Return the [x, y] coordinate for the center point of the cell that contains the specified text.  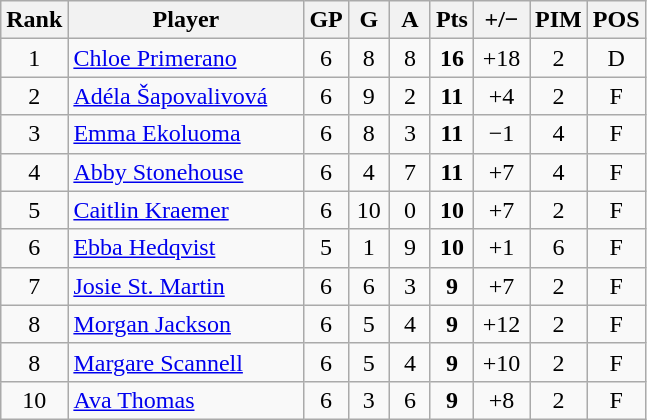
Margare Scannell [186, 362]
GP [326, 20]
+4 [501, 96]
PIM [559, 20]
+12 [501, 324]
0 [410, 210]
Caitlin Kraemer [186, 210]
Rank [34, 20]
G [368, 20]
Pts [452, 20]
POS [616, 20]
Ava Thomas [186, 400]
A [410, 20]
+1 [501, 248]
Adéla Šapovalivová [186, 96]
D [616, 58]
+10 [501, 362]
+8 [501, 400]
+/− [501, 20]
+18 [501, 58]
Ebba Hedqvist [186, 248]
Morgan Jackson [186, 324]
Chloe Primerano [186, 58]
Emma Ekoluoma [186, 134]
Josie St. Martin [186, 286]
Abby Stonehouse [186, 172]
16 [452, 58]
Player [186, 20]
−1 [501, 134]
